Pinpoint the cell where the given text exists, returning its [x, y] midpoint coordinate. 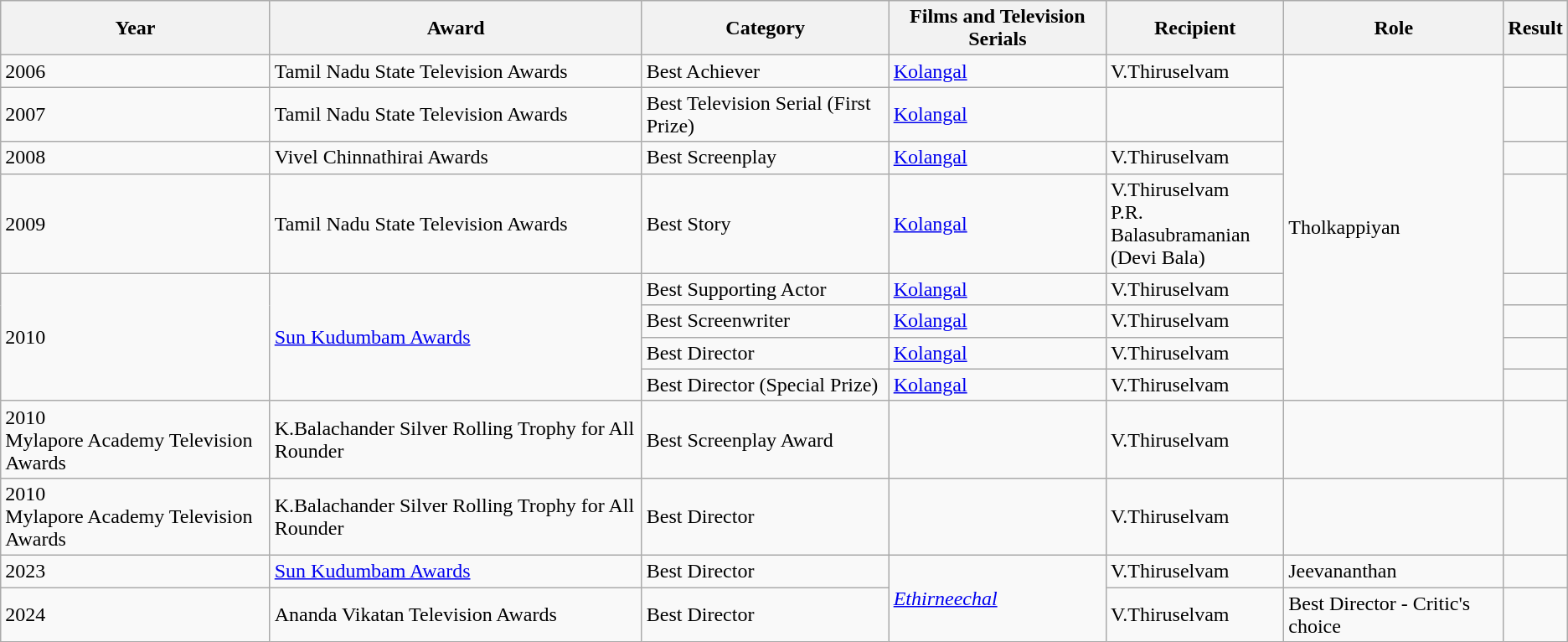
Role [1394, 28]
V.Thiruselvam P.R. Balasubramanian (Devi Bala) [1194, 223]
Ananda Vikatan Television Awards [456, 614]
2010 [136, 337]
Year [136, 28]
Films and Television Serials [997, 28]
2006 [136, 71]
Award [456, 28]
Best Achiever [766, 71]
Result [1535, 28]
Best Screenplay Award [766, 439]
Tholkappiyan [1394, 228]
Vivel Chinnathirai Awards [456, 158]
2008 [136, 158]
Best Screenwriter [766, 321]
2024 [136, 614]
Best Story [766, 223]
Category [766, 28]
Best Supporting Actor [766, 289]
Recipient [1194, 28]
Best Director - Critic's choice [1394, 614]
Best Director (Special Prize) [766, 385]
Ethirneechal [997, 598]
2009 [136, 223]
Best Screenplay [766, 158]
2007 [136, 114]
2023 [136, 571]
Best Television Serial (First Prize) [766, 114]
Jeevananthan [1394, 571]
